Find where the given text appears and provide that cell's center as (X, Y) coordinate. 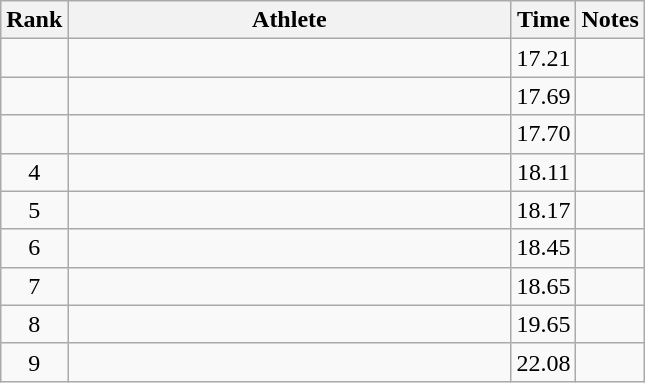
Rank (34, 20)
7 (34, 286)
22.08 (544, 362)
18.45 (544, 248)
18.11 (544, 172)
18.17 (544, 210)
18.65 (544, 286)
Notes (610, 20)
17.69 (544, 96)
5 (34, 210)
8 (34, 324)
17.70 (544, 134)
4 (34, 172)
Athlete (290, 20)
6 (34, 248)
Time (544, 20)
17.21 (544, 58)
9 (34, 362)
19.65 (544, 324)
